Pinpoint the cell where the given text exists, returning its (x, y) midpoint coordinate. 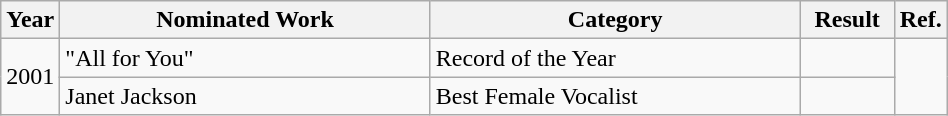
"All for You" (245, 58)
Category (615, 20)
2001 (30, 77)
Result (847, 20)
Nominated Work (245, 20)
Best Female Vocalist (615, 96)
Janet Jackson (245, 96)
Year (30, 20)
Ref. (920, 20)
Record of the Year (615, 58)
